Detect which cell encompasses the target text, then output its [x, y] center coordinate. 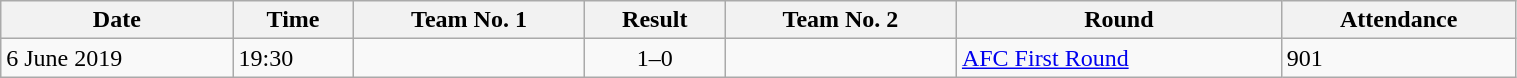
Time [293, 20]
Round [1118, 20]
19:30 [293, 58]
1–0 [655, 58]
Team No. 2 [841, 20]
6 June 2019 [117, 58]
Result [655, 20]
Team No. 1 [469, 20]
901 [1398, 58]
Date [117, 20]
Attendance [1398, 20]
AFC First Round [1118, 58]
